Scan for the cell matching the given text and deliver its [x, y] coordinate at center. 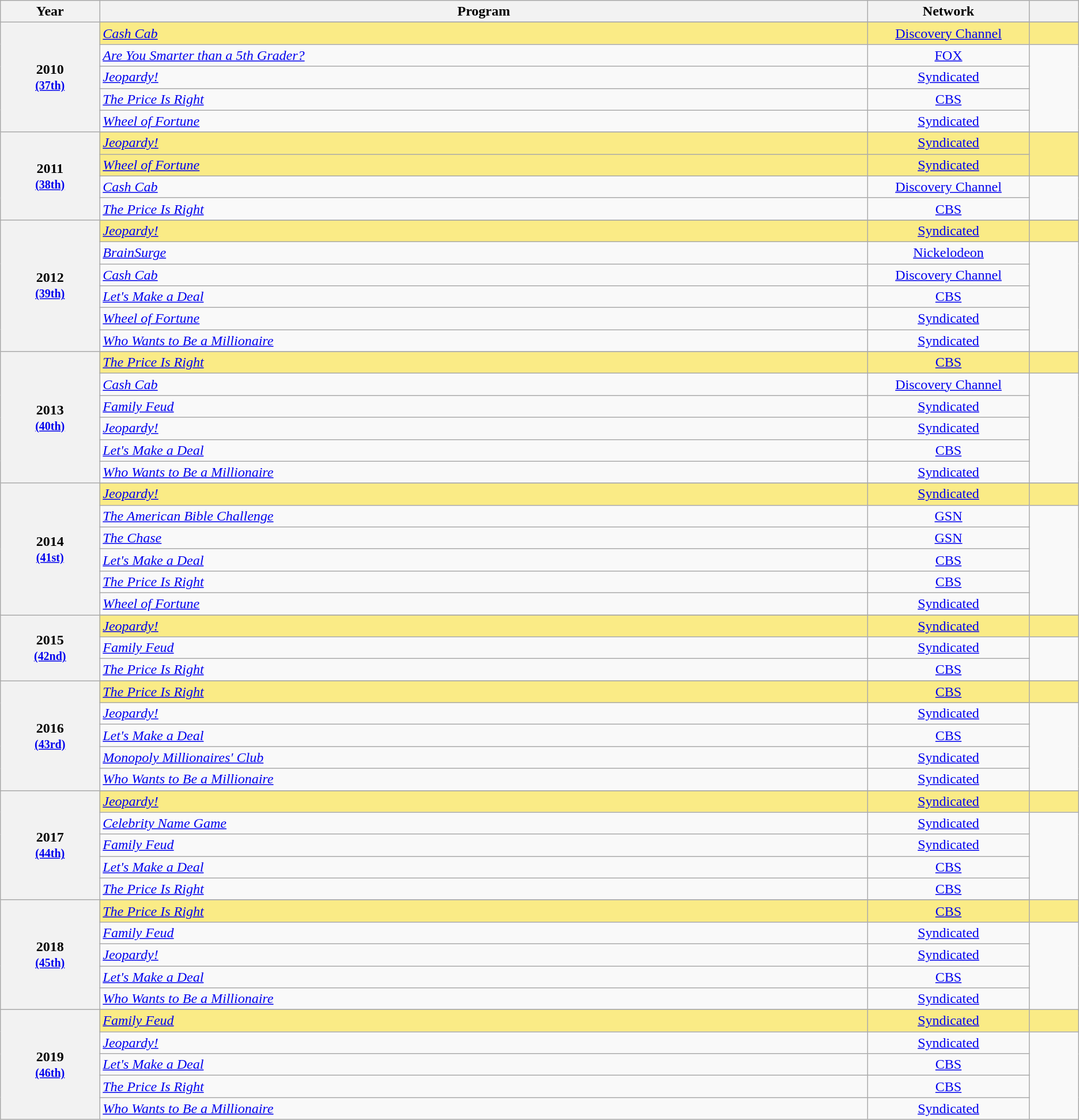
Program [484, 12]
FOX [949, 55]
2018 (45th) [50, 955]
2011 (38th) [50, 176]
2012 (39th) [50, 285]
2014 (41st) [50, 549]
Celebrity Name Game [484, 823]
Monopoly Millionaires' Club [484, 757]
Network [949, 12]
2010 (37th) [50, 77]
The Chase [484, 538]
Nickelodeon [949, 252]
2016 (43rd) [50, 736]
Year [50, 12]
Are You Smarter than a 5th Grader? [484, 55]
2013 (40th) [50, 417]
2015 (42nd) [50, 647]
The American Bible Challenge [484, 516]
2019 (46th) [50, 1065]
2017 (44th) [50, 845]
BrainSurge [484, 252]
